Detect which cell encompasses the target text, then output its [x, y] center coordinate. 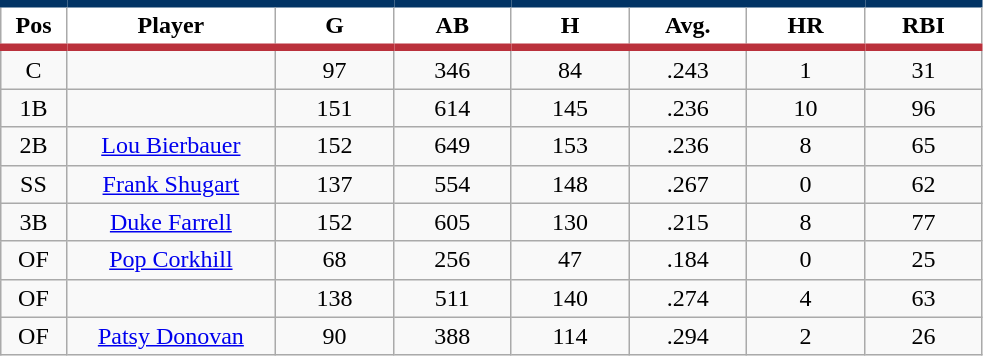
Pos [34, 26]
H [570, 26]
153 [570, 146]
649 [452, 146]
96 [923, 108]
90 [335, 336]
.274 [688, 298]
.267 [688, 184]
388 [452, 336]
G [335, 26]
3B [34, 222]
148 [570, 184]
62 [923, 184]
47 [570, 260]
Player [170, 26]
145 [570, 108]
Duke Farrell [170, 222]
Pop Corkhill [170, 260]
Patsy Donovan [170, 336]
605 [452, 222]
137 [335, 184]
Lou Bierbauer [170, 146]
4 [806, 298]
138 [335, 298]
346 [452, 68]
.184 [688, 260]
256 [452, 260]
77 [923, 222]
2B [34, 146]
68 [335, 260]
.215 [688, 222]
Frank Shugart [170, 184]
.294 [688, 336]
140 [570, 298]
.243 [688, 68]
130 [570, 222]
Avg. [688, 26]
10 [806, 108]
1B [34, 108]
25 [923, 260]
RBI [923, 26]
AB [452, 26]
511 [452, 298]
614 [452, 108]
SS [34, 184]
84 [570, 68]
1 [806, 68]
C [34, 68]
63 [923, 298]
31 [923, 68]
151 [335, 108]
65 [923, 146]
114 [570, 336]
97 [335, 68]
554 [452, 184]
2 [806, 336]
26 [923, 336]
HR [806, 26]
